Scan for the cell matching the given text and deliver its [x, y] coordinate at center. 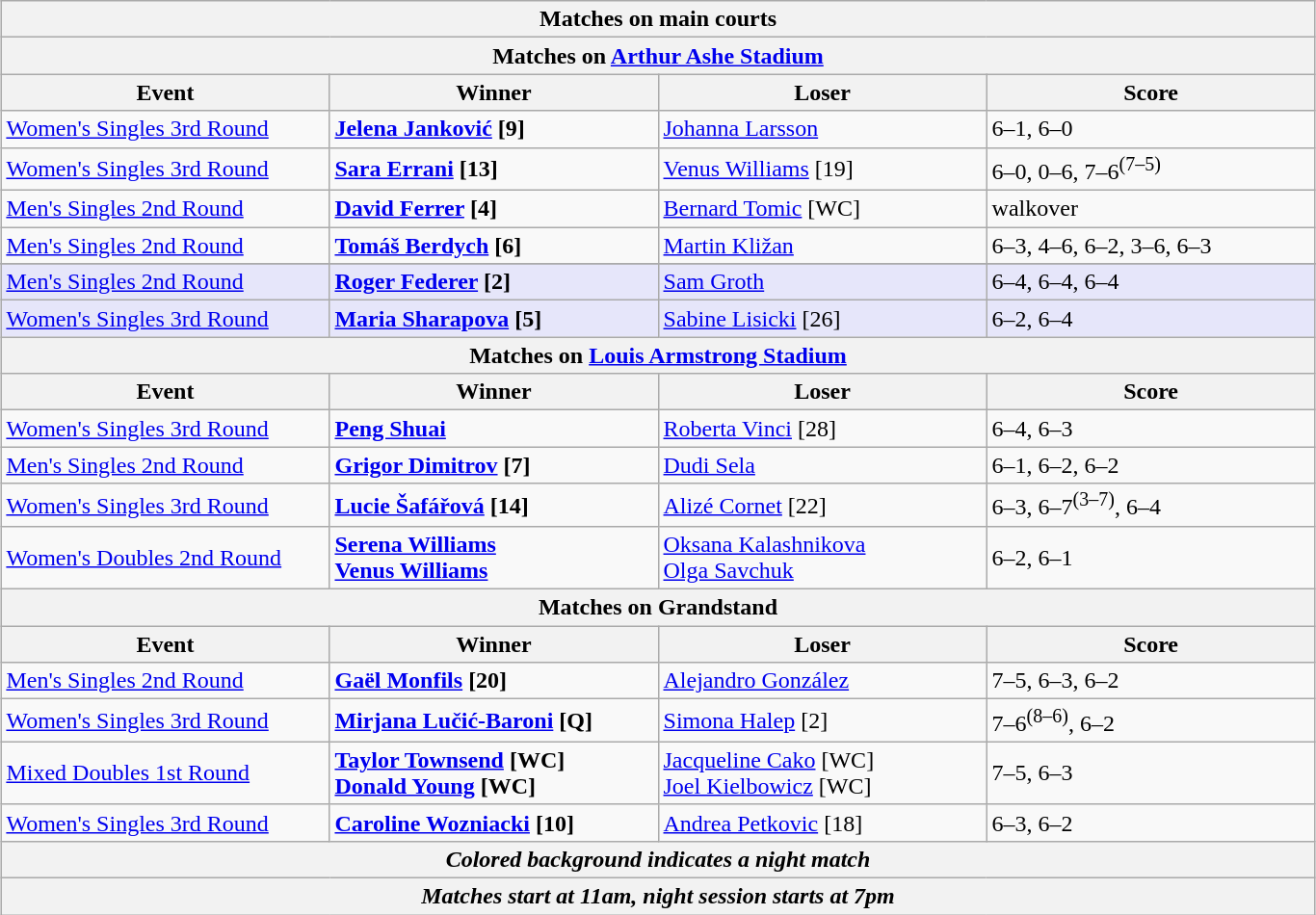
Simona Halep [2] [823, 720]
Matches on Louis Armstrong Stadium [658, 355]
Women's Doubles 2nd Round [166, 559]
Johanna Larsson [823, 129]
Mirjana Lučić-Baroni [Q] [493, 720]
Matches on Grandstand [658, 608]
Maria Sharapova [5] [493, 319]
Mixed Doubles 1st Round [166, 772]
6–3, 6–2 [1150, 823]
6–2, 6–1 [1150, 559]
Alejandro González [823, 681]
6–3, 6–7(3–7), 6–4 [1150, 505]
Grigor Dimitrov [7] [493, 465]
Oksana Kalashnikova Olga Savchuk [823, 559]
Roberta Vinci [28] [823, 429]
Tomáš Berdych [6] [493, 246]
6–4, 6–4, 6–4 [1150, 282]
Taylor Townsend [WC] Donald Young [WC] [493, 772]
Dudi Sela [823, 465]
Colored background indicates a night match [658, 860]
6–2, 6–4 [1150, 319]
walkover [1150, 209]
Sara Errani [13] [493, 170]
Alizé Cornet [22] [823, 505]
Lucie Šafářová [14] [493, 505]
Caroline Wozniacki [10] [493, 823]
Peng Shuai [493, 429]
Bernard Tomic [WC] [823, 209]
Matches on Arthur Ashe Stadium [658, 56]
6–1, 6–0 [1150, 129]
7–6(8–6), 6–2 [1150, 720]
Sam Groth [823, 282]
Andrea Petkovic [18] [823, 823]
Martin Kližan [823, 246]
David Ferrer [4] [493, 209]
Sabine Lisicki [26] [823, 319]
6–1, 6–2, 6–2 [1150, 465]
7–5, 6–3, 6–2 [1150, 681]
Matches on main courts [658, 19]
6–0, 0–6, 7–6(7–5) [1150, 170]
7–5, 6–3 [1150, 772]
Roger Federer [2] [493, 282]
Venus Williams [19] [823, 170]
Matches start at 11am, night session starts at 7pm [658, 897]
6–3, 4–6, 6–2, 3–6, 6–3 [1150, 246]
Jacqueline Cako [WC] Joel Kielbowicz [WC] [823, 772]
Serena Williams Venus Williams [493, 559]
Jelena Janković [9] [493, 129]
6–4, 6–3 [1150, 429]
Gaël Monfils [20] [493, 681]
